Output the [x, y] coordinate of the center of the cell containing the given text.  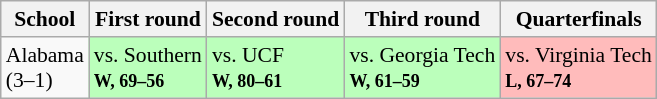
Second round [276, 19]
vs. SouthernW, 69–56 [148, 68]
Third round [422, 19]
vs. Georgia TechW, 61–59 [422, 68]
Alabama(3–1) [45, 68]
School [45, 19]
vs. Virginia TechL, 67–74 [578, 68]
vs. UCFW, 80–61 [276, 68]
Quarterfinals [578, 19]
First round [148, 19]
